Capture the cell that displays the provided text and extract its (X, Y) central coordinate. 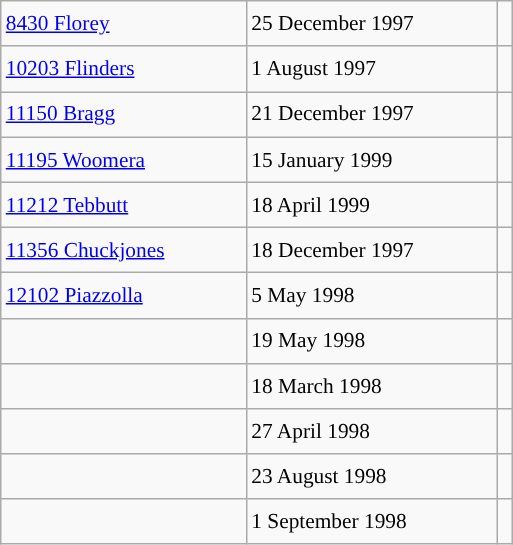
5 May 1998 (372, 296)
10203 Flinders (124, 68)
19 May 1998 (372, 340)
27 April 1998 (372, 432)
12102 Piazzolla (124, 296)
15 January 1999 (372, 160)
11356 Chuckjones (124, 250)
21 December 1997 (372, 114)
18 March 1998 (372, 386)
18 December 1997 (372, 250)
11150 Bragg (124, 114)
23 August 1998 (372, 476)
18 April 1999 (372, 204)
1 August 1997 (372, 68)
11212 Tebbutt (124, 204)
25 December 1997 (372, 24)
8430 Florey (124, 24)
11195 Woomera (124, 160)
1 September 1998 (372, 522)
